Detect which cell encompasses the target text, then output its (X, Y) center coordinate. 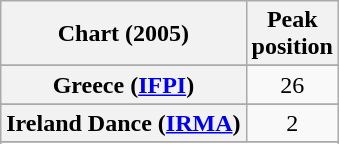
2 (292, 123)
Chart (2005) (124, 34)
26 (292, 85)
Greece (IFPI) (124, 85)
Peakposition (292, 34)
Ireland Dance (IRMA) (124, 123)
